Pinpoint the cell where the given text exists, returning its [X, Y] midpoint coordinate. 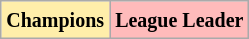
Champions [56, 20]
League Leader [180, 20]
